Pinpoint the cell where the given text exists, returning its [x, y] midpoint coordinate. 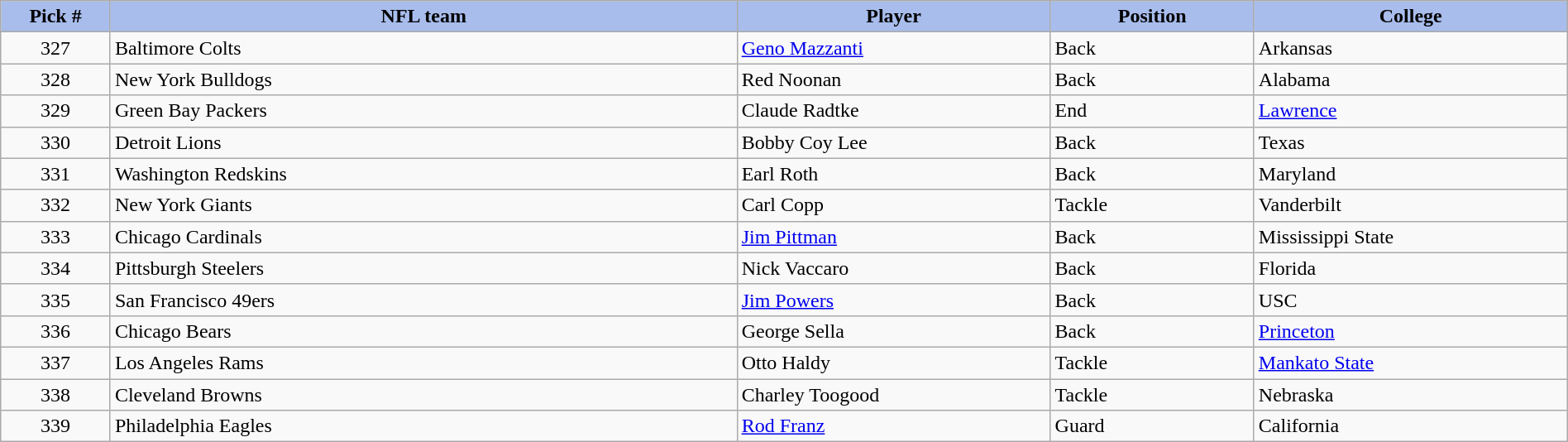
Pick # [56, 17]
Bobby Coy Lee [893, 142]
328 [56, 79]
Rod Franz [893, 426]
Arkansas [1411, 48]
330 [56, 142]
Claude Radtke [893, 111]
329 [56, 111]
Alabama [1411, 79]
George Sella [893, 331]
327 [56, 48]
333 [56, 237]
Carl Copp [893, 205]
Maryland [1411, 174]
Washington Redskins [423, 174]
Green Bay Packers [423, 111]
338 [56, 395]
California [1411, 426]
Guard [1152, 426]
Player [893, 17]
Princeton [1411, 331]
Texas [1411, 142]
Charley Toogood [893, 395]
Position [1152, 17]
Philadelphia Eagles [423, 426]
Jim Pittman [893, 237]
Otto Haldy [893, 363]
336 [56, 331]
Pittsburgh Steelers [423, 268]
Chicago Cardinals [423, 237]
New York Bulldogs [423, 79]
Nebraska [1411, 395]
San Francisco 49ers [423, 300]
Geno Mazzanti [893, 48]
Detroit Lions [423, 142]
335 [56, 300]
331 [56, 174]
Baltimore Colts [423, 48]
Jim Powers [893, 300]
Vanderbilt [1411, 205]
Mankato State [1411, 363]
NFL team [423, 17]
332 [56, 205]
Los Angeles Rams [423, 363]
College [1411, 17]
Red Noonan [893, 79]
Cleveland Browns [423, 395]
Nick Vaccaro [893, 268]
Mississippi State [1411, 237]
Florida [1411, 268]
334 [56, 268]
New York Giants [423, 205]
Lawrence [1411, 111]
Chicago Bears [423, 331]
USC [1411, 300]
Earl Roth [893, 174]
339 [56, 426]
End [1152, 111]
337 [56, 363]
